Provide the (X, Y) coordinate of the cell's center where the given text is located.  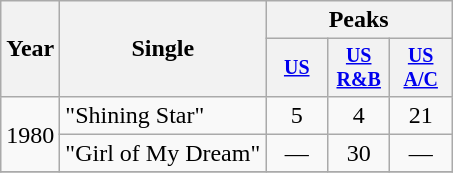
Single (163, 49)
Peaks (359, 20)
21 (421, 115)
5 (297, 115)
USR&B (359, 68)
"Shining Star" (163, 115)
"Girl of My Dream" (163, 153)
Year (30, 49)
US (297, 68)
4 (359, 115)
1980 (30, 134)
30 (359, 153)
USA/C (421, 68)
